Return the [x, y] coordinate for the center point of the cell that contains the specified text.  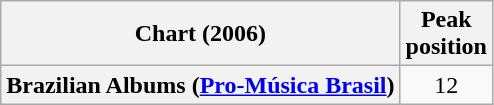
Brazilian Albums (Pro-Música Brasil) [200, 85]
Chart (2006) [200, 34]
12 [446, 85]
Peak position [446, 34]
